Search for the cell housing the specified text and yield its (x, y) center coordinate. 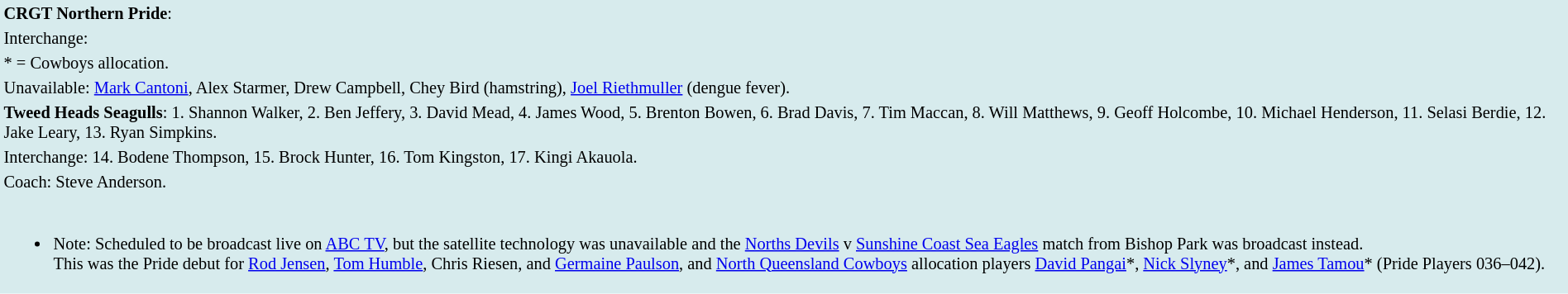
Interchange: (784, 38)
* = Cowboys allocation. (784, 63)
Coach: Steve Anderson. (784, 182)
Unavailable: Mark Cantoni, Alex Starmer, Drew Campbell, Chey Bird (hamstring), Joel Riethmuller (dengue fever). (784, 88)
CRGT Northern Pride: (784, 13)
Interchange: 14. Bodene Thompson, 15. Brock Hunter, 16. Tom Kingston, 17. Kingi Akauola. (784, 157)
